Search for the cell housing the specified text and yield its [X, Y] center coordinate. 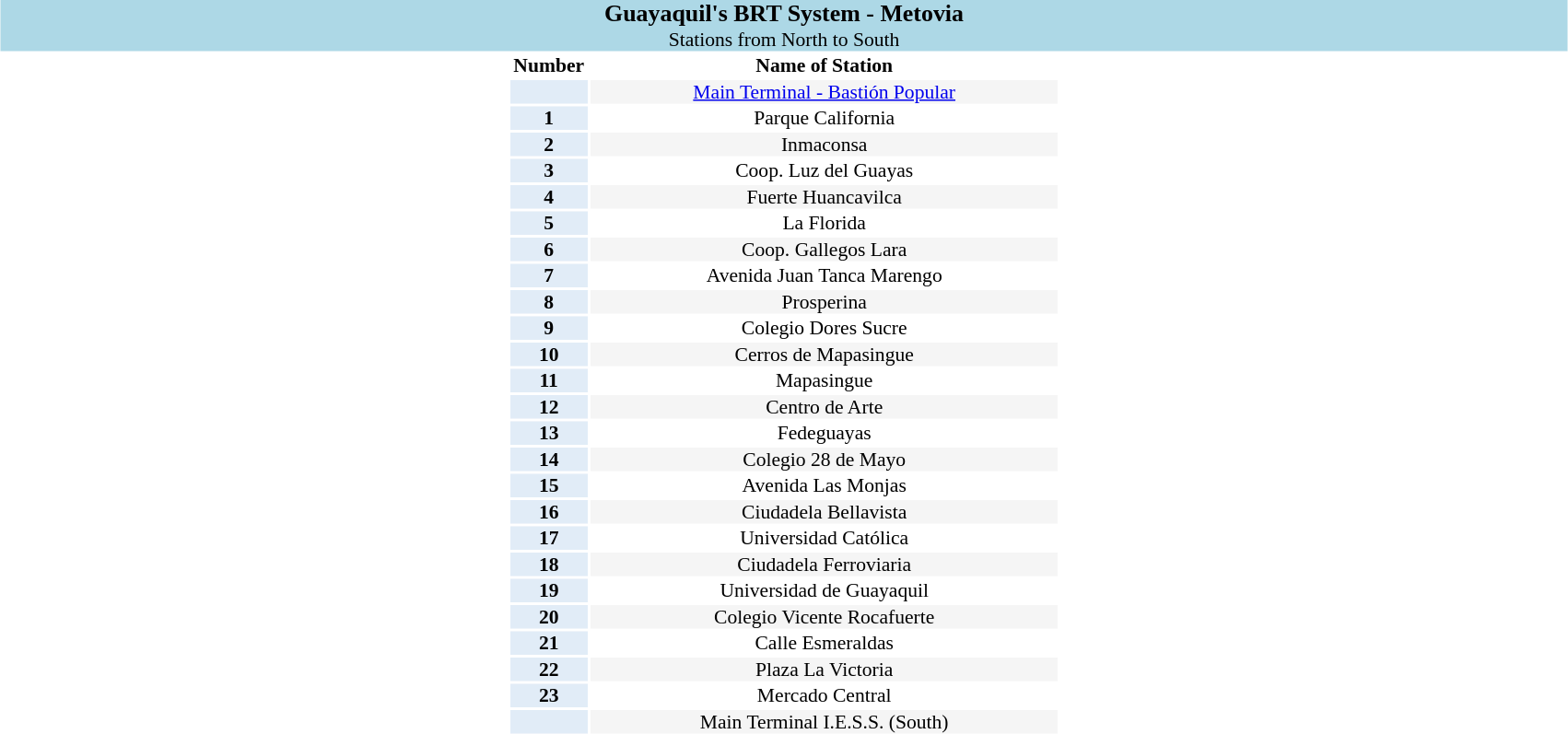
10 [549, 355]
20 [549, 617]
21 [549, 644]
Cerros de Mapasingue [824, 355]
5 [549, 224]
Universidad de Guayaquil [824, 591]
11 [549, 381]
13 [549, 434]
Coop. Luz del Guayas [824, 171]
4 [549, 197]
Guayaquil's BRT System - MetoviaStations from North to South [784, 26]
3 [549, 171]
Main Terminal - Bastión Popular [824, 92]
Mapasingue [824, 381]
19 [549, 591]
Main Terminal I.E.S.S. (South) [824, 722]
15 [549, 486]
Colegio Vicente Rocafuerte [824, 617]
Ciudadela Ferroviaria [824, 565]
Calle Esmeraldas [824, 644]
12 [549, 407]
Name of Station [824, 66]
18 [549, 565]
Coop. Gallegos Lara [824, 250]
1 [549, 119]
Number [549, 66]
9 [549, 329]
Colegio 28 de Mayo [824, 460]
7 [549, 276]
La Florida [824, 224]
Inmaconsa [824, 145]
Ciudadela Bellavista [824, 512]
Universidad Católica [824, 539]
Mercado Central [824, 696]
Avenida Juan Tanca Marengo [824, 276]
14 [549, 460]
2 [549, 145]
8 [549, 302]
Fuerte Huancavilca [824, 197]
23 [549, 696]
22 [549, 670]
Plaza La Victoria [824, 670]
Prosperina [824, 302]
17 [549, 539]
6 [549, 250]
Colegio Dores Sucre [824, 329]
Parque California [824, 119]
Fedeguayas [824, 434]
Centro de Arte [824, 407]
Avenida Las Monjas [824, 486]
16 [549, 512]
